Locate the cell with the specified text and output its (x, y) center coordinate. 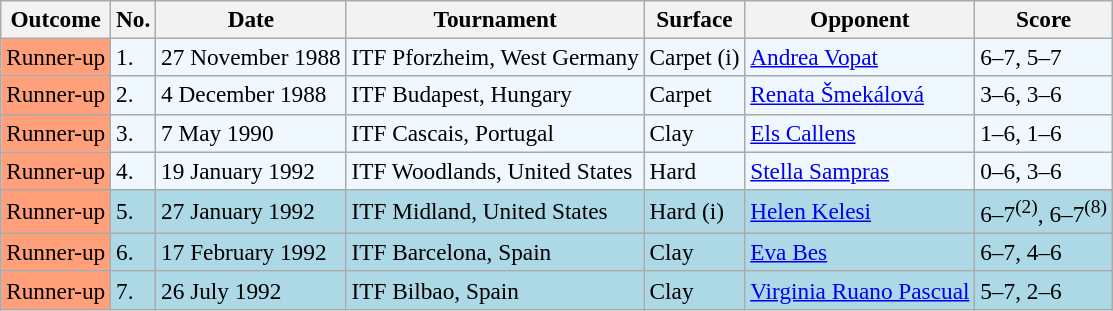
4 December 1988 (251, 95)
Renata Šmekálová (860, 95)
Carpet (694, 95)
6–7, 5–7 (1044, 57)
6–7, 4–6 (1044, 252)
Surface (694, 19)
7. (134, 290)
Andrea Vopat (860, 57)
6–7(2), 6–7(8) (1044, 211)
5. (134, 211)
4. (134, 170)
ITF Budapest, Hungary (495, 95)
5–7, 2–6 (1044, 290)
Date (251, 19)
ITF Barcelona, Spain (495, 252)
Tournament (495, 19)
ITF Woodlands, United States (495, 170)
Outcome (56, 19)
Hard (694, 170)
7 May 1990 (251, 133)
17 February 1992 (251, 252)
Opponent (860, 19)
6. (134, 252)
27 November 1988 (251, 57)
26 July 1992 (251, 290)
0–6, 3–6 (1044, 170)
Stella Sampras (860, 170)
19 January 1992 (251, 170)
Virginia Ruano Pascual (860, 290)
Hard (i) (694, 211)
ITF Cascais, Portugal (495, 133)
3. (134, 133)
2. (134, 95)
1. (134, 57)
Helen Kelesi (860, 211)
Carpet (i) (694, 57)
Eva Bes (860, 252)
Score (1044, 19)
3–6, 3–6 (1044, 95)
1–6, 1–6 (1044, 133)
Els Callens (860, 133)
ITF Midland, United States (495, 211)
27 January 1992 (251, 211)
ITF Pforzheim, West Germany (495, 57)
No. (134, 19)
ITF Bilbao, Spain (495, 290)
